Search for the cell housing the specified text and yield its (X, Y) center coordinate. 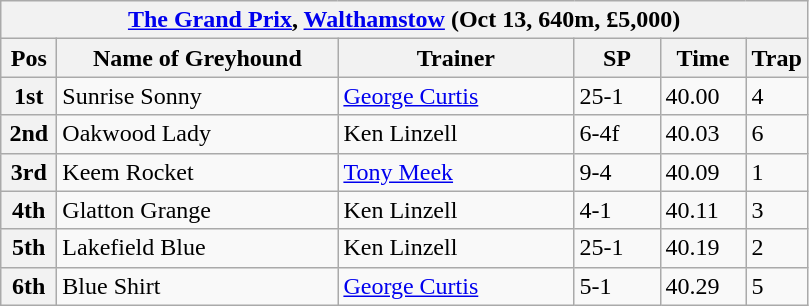
6-4f (617, 134)
Glatton Grange (198, 210)
Trap (776, 58)
Trainer (456, 58)
Time (703, 58)
Keem Rocket (198, 172)
9-4 (617, 172)
Lakefield Blue (198, 248)
2nd (29, 134)
Name of Greyhound (198, 58)
SP (617, 58)
5-1 (617, 286)
4th (29, 210)
40.29 (703, 286)
1st (29, 96)
Sunrise Sonny (198, 96)
40.00 (703, 96)
1 (776, 172)
6th (29, 286)
3rd (29, 172)
40.09 (703, 172)
4-1 (617, 210)
5 (776, 286)
5th (29, 248)
2 (776, 248)
40.11 (703, 210)
6 (776, 134)
Blue Shirt (198, 286)
Tony Meek (456, 172)
40.19 (703, 248)
4 (776, 96)
The Grand Prix, Walthamstow (Oct 13, 640m, £5,000) (404, 20)
40.03 (703, 134)
Pos (29, 58)
3 (776, 210)
Oakwood Lady (198, 134)
